Return [X, Y] of the center of cell containing provided text 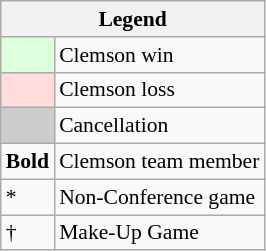
Non-Conference game [159, 197]
Legend [133, 19]
Bold [28, 162]
* [28, 197]
Clemson loss [159, 90]
Cancellation [159, 126]
† [28, 233]
Clemson win [159, 55]
Make-Up Game [159, 233]
Clemson team member [159, 162]
